Provide the [X, Y] coordinate of the cell's center where the given text is located.  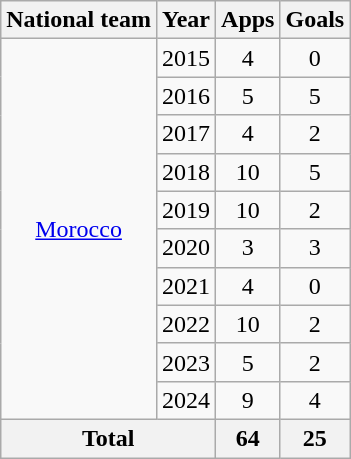
2017 [186, 134]
2023 [186, 362]
2022 [186, 324]
64 [248, 438]
2015 [186, 58]
9 [248, 400]
2018 [186, 172]
Morocco [79, 230]
2024 [186, 400]
Total [108, 438]
2021 [186, 286]
Goals [315, 20]
National team [79, 20]
25 [315, 438]
Year [186, 20]
2019 [186, 210]
2020 [186, 248]
Apps [248, 20]
2016 [186, 96]
